Output the (x, y) coordinate of the center of the cell containing the given text.  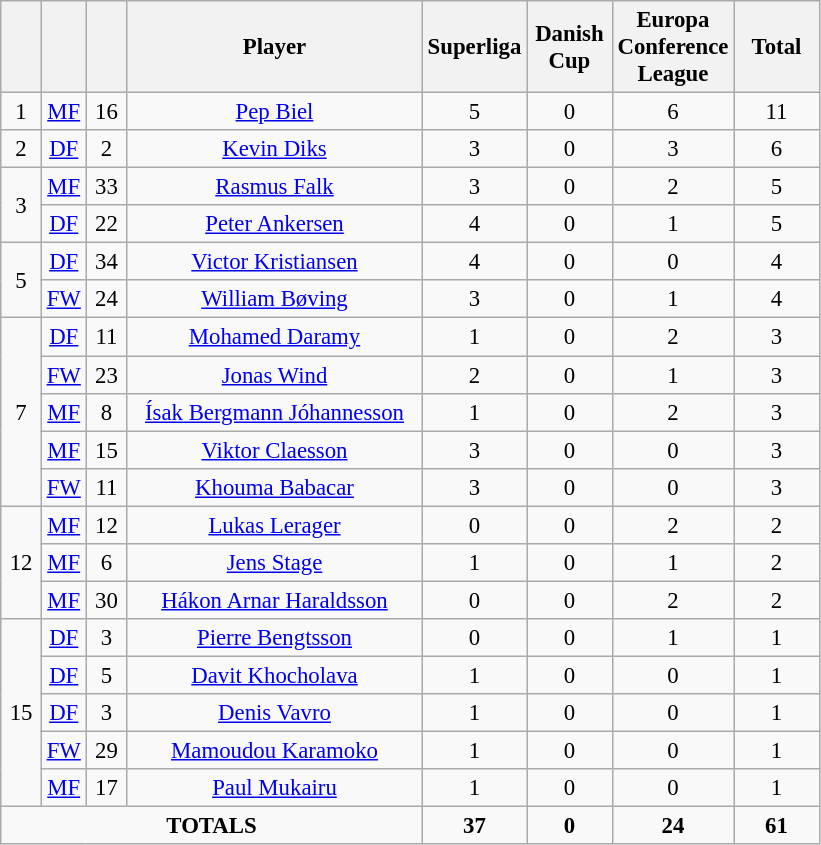
Khouma Babacar (275, 487)
Total (777, 47)
Rasmus Falk (275, 187)
Kevin Diks (275, 149)
Danish Cup (570, 47)
37 (474, 826)
Victor Kristiansen (275, 262)
William Bøving (275, 299)
22 (106, 224)
Mohamed Daramy (275, 337)
Europa Conference League (673, 47)
Viktor Claesson (275, 450)
Lukas Lerager (275, 525)
29 (106, 751)
Superliga (474, 47)
16 (106, 112)
23 (106, 375)
Hákon Arnar Haraldsson (275, 600)
Player (275, 47)
TOTALS (212, 826)
Pep Biel (275, 112)
33 (106, 187)
Paul Mukairu (275, 788)
Davit Khocholava (275, 675)
Mamoudou Karamoko (275, 751)
Pierre Bengtsson (275, 638)
30 (106, 600)
17 (106, 788)
61 (777, 826)
Jonas Wind (275, 375)
8 (106, 412)
34 (106, 262)
Peter Ankersen (275, 224)
Denis Vavro (275, 713)
Ísak Bergmann Jóhannesson (275, 412)
7 (22, 412)
Jens Stage (275, 563)
